Provide the (X, Y) coordinate of the cell's center where the given text is located.  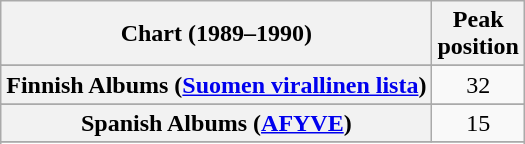
15 (478, 123)
Peakposition (478, 34)
Chart (1989–1990) (216, 34)
Finnish Albums (Suomen virallinen lista) (216, 85)
Spanish Albums (AFYVE) (216, 123)
32 (478, 85)
